Identify which cell holds the provided text, then report its (x, y) central coordinate. 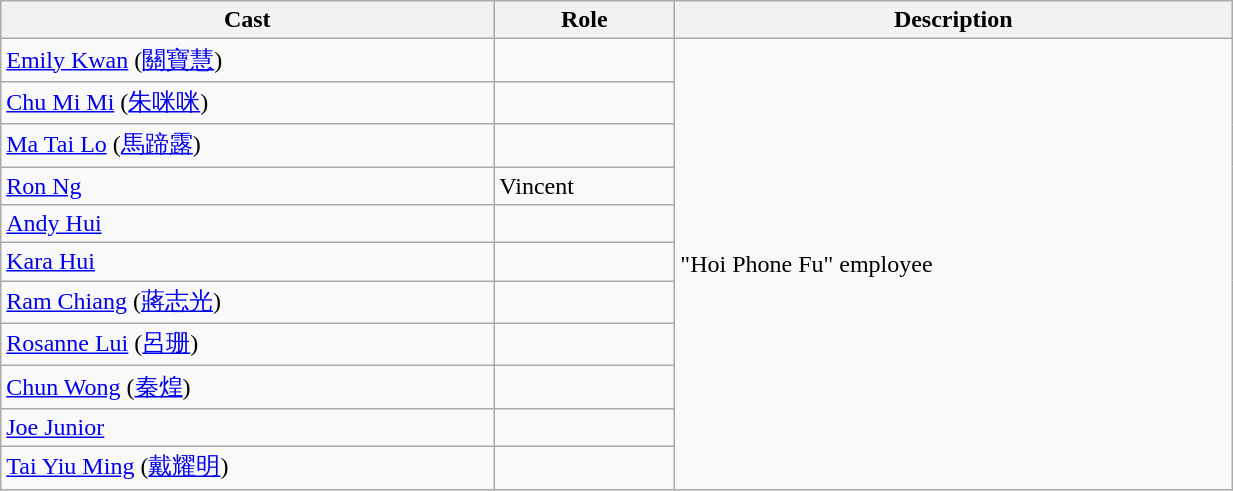
Emily Kwan (關寶慧) (248, 60)
Kara Hui (248, 262)
Rosanne Lui (呂珊) (248, 344)
Ron Ng (248, 185)
Ram Chiang (蔣志光) (248, 302)
Chun Wong (秦煌) (248, 388)
Andy Hui (248, 224)
Description (954, 20)
Chu Mi Mi (朱咪咪) (248, 102)
Cast (248, 20)
Vincent (584, 185)
Joe Junior (248, 427)
Role (584, 20)
"Hoi Phone Fu" employee (954, 264)
Tai Yiu Ming (戴耀明) (248, 468)
Ma Tai Lo (馬蹄露) (248, 146)
